Locate the cell with the specified text and output its (X, Y) center coordinate. 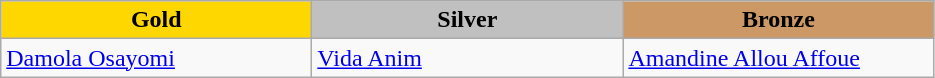
Gold (156, 20)
Vida Anim (468, 58)
Damola Osayomi (156, 58)
Bronze (778, 20)
Silver (468, 20)
Amandine Allou Affoue (778, 58)
